Return (x, y) of the center of cell containing provided text 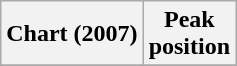
Peakposition (189, 34)
Chart (2007) (72, 34)
